Return (X, Y) of the center of cell containing provided text 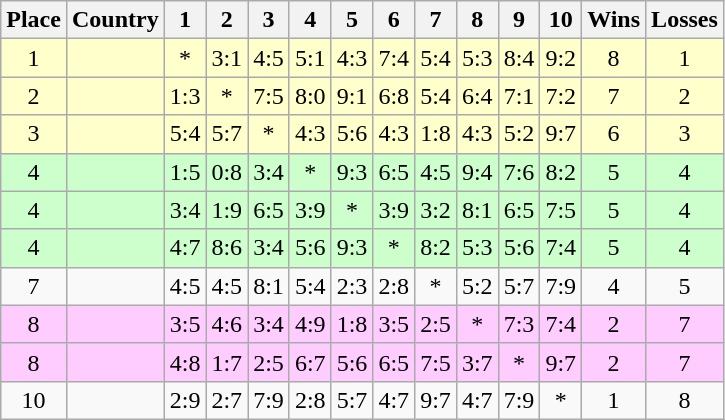
9:4 (477, 172)
2:7 (227, 400)
8:4 (519, 58)
2:3 (352, 286)
1:7 (227, 362)
3:1 (227, 58)
9:1 (352, 96)
5:1 (310, 58)
9:2 (561, 58)
8:6 (227, 248)
Wins (614, 20)
3:7 (477, 362)
4:8 (185, 362)
3:2 (436, 210)
4:6 (227, 324)
1:9 (227, 210)
2:9 (185, 400)
6:7 (310, 362)
4:9 (310, 324)
9 (519, 20)
1:3 (185, 96)
0:8 (227, 172)
8:0 (310, 96)
1:5 (185, 172)
6:8 (394, 96)
Losses (685, 20)
7:1 (519, 96)
Country (115, 20)
7:2 (561, 96)
7:3 (519, 324)
Place (34, 20)
6:4 (477, 96)
7:6 (519, 172)
